Detect which cell encompasses the target text, then output its [x, y] center coordinate. 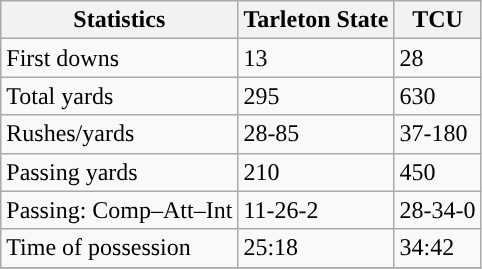
295 [316, 96]
25:18 [316, 248]
28-34-0 [438, 210]
11-26-2 [316, 210]
First downs [120, 58]
Statistics [120, 20]
Passing: Comp–Att–Int [120, 210]
450 [438, 172]
Time of possession [120, 248]
630 [438, 96]
TCU [438, 20]
28 [438, 58]
Total yards [120, 96]
28-85 [316, 134]
37-180 [438, 134]
Passing yards [120, 172]
34:42 [438, 248]
13 [316, 58]
Rushes/yards [120, 134]
210 [316, 172]
Tarleton State [316, 20]
